Search for the cell housing the specified text and yield its [X, Y] center coordinate. 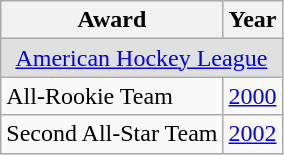
Second All-Star Team [112, 134]
Award [112, 20]
2000 [252, 96]
Year [252, 20]
American Hockey League [142, 58]
2002 [252, 134]
All-Rookie Team [112, 96]
